Scan for the cell matching the given text and deliver its [x, y] coordinate at center. 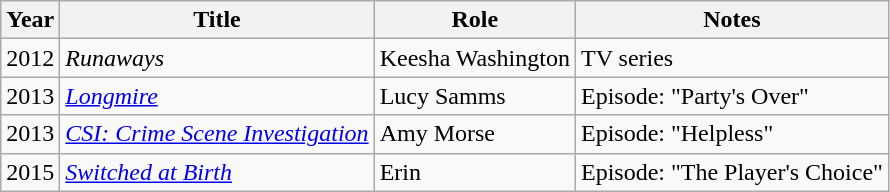
2015 [30, 172]
Runaways [217, 58]
2012 [30, 58]
TV series [732, 58]
Longmire [217, 96]
Episode: "Helpless" [732, 134]
Episode: "Party's Over" [732, 96]
Keesha Washington [474, 58]
Erin [474, 172]
CSI: Crime Scene Investigation [217, 134]
Role [474, 20]
Amy Morse [474, 134]
Title [217, 20]
Notes [732, 20]
Switched at Birth [217, 172]
Lucy Samms [474, 96]
Episode: "The Player's Choice" [732, 172]
Year [30, 20]
